Find where the given text appears and provide that cell's center as (x, y) coordinate. 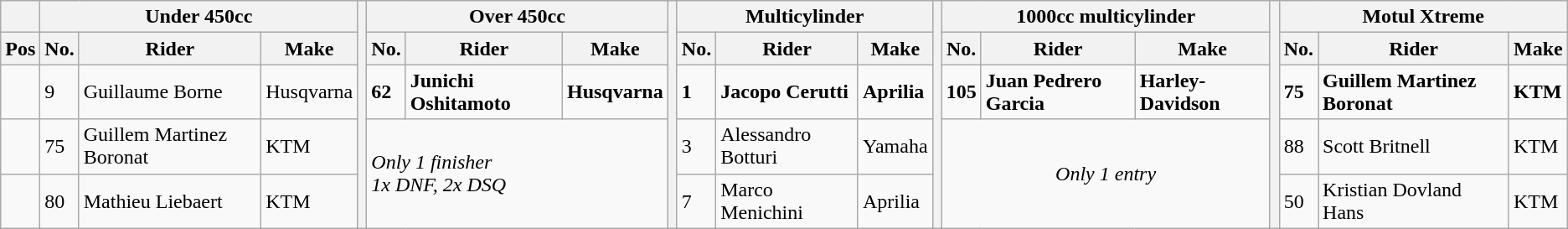
9 (59, 92)
Scott Britnell (1414, 146)
Multicylinder (804, 17)
105 (962, 92)
Harley-Davidson (1203, 92)
Yamaha (895, 146)
Pos (20, 49)
Only 1 finisher1x DNF, 2x DSQ (518, 174)
88 (1298, 146)
62 (386, 92)
Only 1 entry (1106, 174)
Guillaume Borne (169, 92)
Jacopo Cerutti (787, 92)
1 (696, 92)
Alessandro Botturi (787, 146)
Junichi Oshitamoto (484, 92)
1000cc multicylinder (1106, 17)
Mathieu Liebaert (169, 201)
50 (1298, 201)
Marco Menichini (787, 201)
Kristian Dovland Hans (1414, 201)
80 (59, 201)
Under 450cc (199, 17)
Motul Xtreme (1423, 17)
3 (696, 146)
Juan Pedrero Garcia (1058, 92)
Over 450cc (518, 17)
7 (696, 201)
